For the text-containing cell, return its midpoint in [x, y] coordinate format. 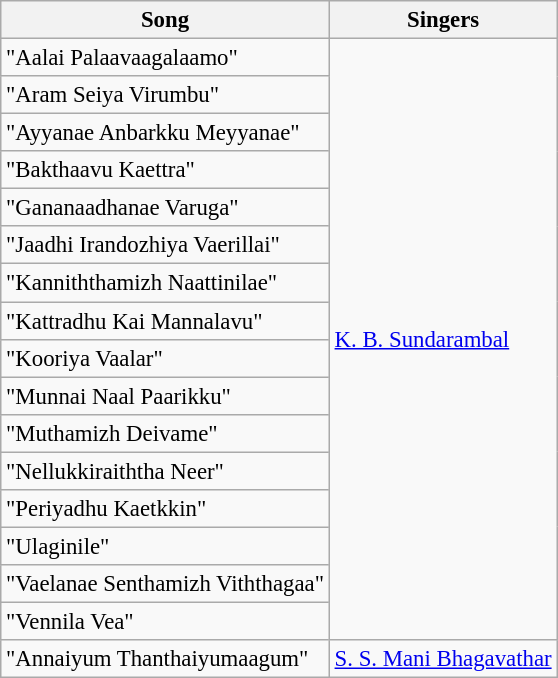
"Kanniththamizh Naattinilae" [166, 283]
Singers [443, 20]
"Annaiyum Thanthaiyumaagum" [166, 659]
"Gananaadhanae Varuga" [166, 208]
S. S. Mani Bhagavathar [443, 659]
"Jaadhi Irandozhiya Vaerillai" [166, 245]
"Nellukkiraiththa Neer" [166, 471]
"Bakthaavu Kaettra" [166, 170]
"Kattradhu Kai Mannalavu" [166, 321]
"Muthamizh Deivame" [166, 433]
"Kooriya Vaalar" [166, 358]
"Aram Seiya Virumbu" [166, 95]
"Periyadhu Kaetkkin" [166, 509]
"Vaelanae Senthamizh Viththagaa" [166, 584]
"Ayyanae Anbarkku Meyyanae" [166, 133]
"Munnai Naal Paarikku" [166, 396]
"Ulaginile" [166, 546]
"Vennila Vea" [166, 621]
"Aalai Palaavaagalaamo" [166, 58]
Song [166, 20]
K. B. Sundarambal [443, 340]
